Pinpoint the cell where the given text exists, returning its [x, y] midpoint coordinate. 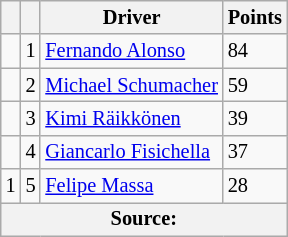
84 [255, 51]
Points [255, 17]
2 [31, 85]
Driver [131, 17]
28 [255, 186]
39 [255, 118]
Fernando Alonso [131, 51]
Michael Schumacher [131, 85]
5 [31, 186]
Giancarlo Fisichella [131, 152]
4 [31, 152]
37 [255, 152]
Source: [144, 219]
59 [255, 85]
3 [31, 118]
Kimi Räikkönen [131, 118]
Felipe Massa [131, 186]
